Return [X, Y] of the center of cell containing provided text 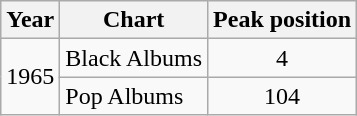
Peak position [282, 20]
Year [30, 20]
1965 [30, 77]
Pop Albums [134, 96]
104 [282, 96]
Black Albums [134, 58]
Chart [134, 20]
4 [282, 58]
